Output the [X, Y] coordinate of the center of the cell containing the given text.  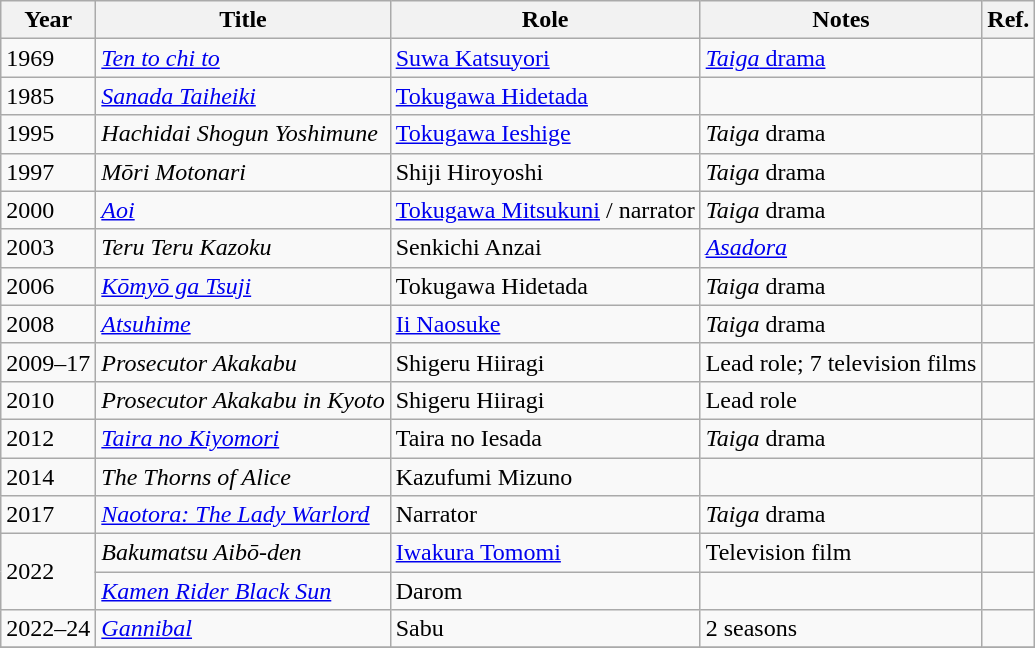
Narrator [545, 515]
2009–17 [48, 362]
Darom [545, 591]
Kamen Rider Black Sun [243, 591]
Sabu [545, 629]
Hachidai Shogun Yoshimune [243, 134]
Iwakura Tomomi [545, 553]
Kazufumi Mizuno [545, 477]
Atsuhime [243, 324]
Ref. [1008, 20]
Asadora [841, 248]
Aoi [243, 210]
Prosecutor Akakabu in Kyoto [243, 400]
Taira no Iesada [545, 438]
Title [243, 20]
Teru Teru Kazoku [243, 248]
Taira no Kiyomori [243, 438]
Ii Naosuke [545, 324]
Kōmyō ga Tsuji [243, 286]
2022 [48, 572]
Role [545, 20]
2022–24 [48, 629]
2017 [48, 515]
2003 [48, 248]
Prosecutor Akakabu [243, 362]
Naotora: The Lady Warlord [243, 515]
Ten to chi to [243, 58]
1995 [48, 134]
2010 [48, 400]
1969 [48, 58]
2012 [48, 438]
Lead role; 7 television films [841, 362]
Sanada Taiheiki [243, 96]
Year [48, 20]
Tokugawa Mitsukuni / narrator [545, 210]
Notes [841, 20]
The Thorns of Alice [243, 477]
2000 [48, 210]
1985 [48, 96]
2008 [48, 324]
Lead role [841, 400]
Senkichi Anzai [545, 248]
Suwa Katsuyori [545, 58]
Gannibal [243, 629]
Bakumatsu Aibō-den [243, 553]
2014 [48, 477]
2 seasons [841, 629]
Tokugawa Ieshige [545, 134]
1997 [48, 172]
Shiji Hiroyoshi [545, 172]
2006 [48, 286]
Television film [841, 553]
Mōri Motonari [243, 172]
